For the text-containing cell, return its midpoint in [x, y] coordinate format. 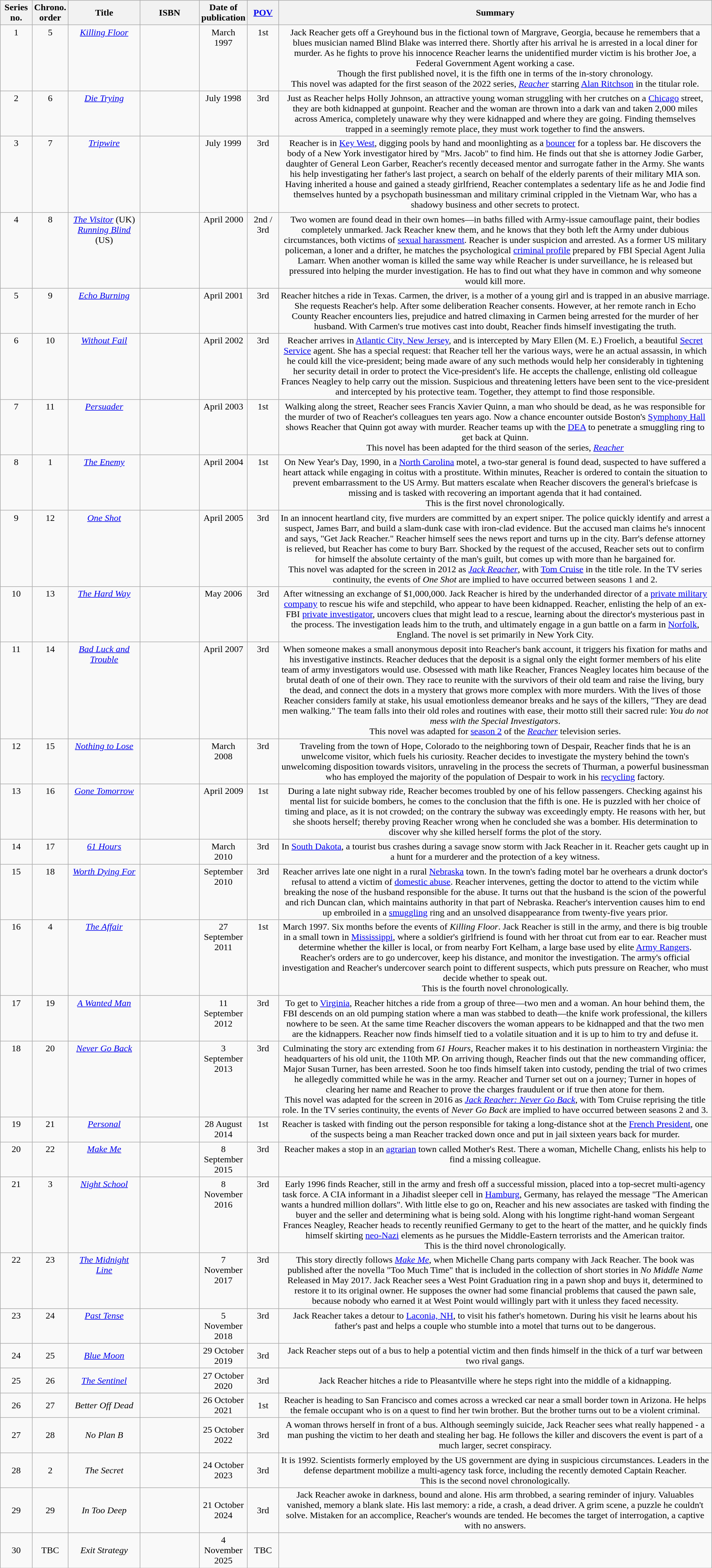
The Midnight Line [104, 1281]
April 2002 [224, 367]
Worth Dying For [104, 892]
July 1999 [224, 174]
5 November 2018 [224, 1326]
25 October 2022 [224, 1435]
8 November 2016 [224, 1215]
POV [263, 13]
April 2003 [224, 427]
The Affair [104, 958]
April 2005 [224, 548]
The Secret [104, 1470]
A Wanted Man [104, 1018]
July 1998 [224, 113]
March 1997 [224, 58]
The Visitor (UK)Running Blind (US) [104, 250]
March 2008 [224, 761]
28 August 2014 [224, 1129]
11 September 2012 [224, 1018]
March 2010 [224, 852]
May 2006 [224, 614]
No Plan B [104, 1435]
April 2000 [224, 250]
27 October 2020 [224, 1380]
4 November 2025 [224, 1551]
Better Off Dead [104, 1405]
April 2004 [224, 482]
Nothing to Lose [104, 761]
Die Trying [104, 113]
24 October 2023 [224, 1470]
21 October 2024 [224, 1510]
September 2010 [224, 892]
ISBN [170, 13]
7 November 2017 [224, 1281]
Chrono. order [50, 13]
The Sentinel [104, 1380]
April 2007 [224, 690]
Night School [104, 1215]
In Too Deep [104, 1510]
The Enemy [104, 482]
Killing Floor [104, 58]
Summary [495, 13]
Never Go Back [104, 1079]
The Hard Way [104, 614]
2nd / 3rd [263, 250]
Personal [104, 1129]
Title [104, 13]
Persuader [104, 427]
8 September 2015 [224, 1159]
One Shot [104, 548]
Series no. [16, 13]
Exit Strategy [104, 1551]
30 [16, 1551]
Reacher makes a stop in an agrarian town called Mother's Rest. There a woman, Michelle Chang, enlists his help to find a missing colleague. [495, 1159]
Date of publication [224, 13]
Tripwire [104, 174]
Bad Luck and Trouble [104, 690]
Without Fail [104, 367]
61 Hours [104, 852]
Echo Burning [104, 311]
April 2001 [224, 311]
April 2009 [224, 812]
27 September 2011 [224, 958]
Blue Moon [104, 1356]
Jack Reacher hitches a ride to Pleasantville where he steps right into the middle of a kidnapping. [495, 1380]
Gone Tomorrow [104, 812]
Past Tense [104, 1326]
3 September 2013 [224, 1079]
Make Me [104, 1159]
29 October 2019 [224, 1356]
Jack Reacher steps out of a bus to help a potential victim and then finds himself in the thick of a turf war between two rival gangs. [495, 1356]
26 October 2021 [224, 1405]
